Scan for the cell matching the given text and deliver its (X, Y) coordinate at center. 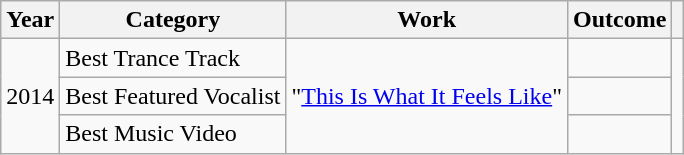
"This Is What It Feels Like" (427, 96)
Best Featured Vocalist (173, 96)
Year (30, 20)
Work (427, 20)
Category (173, 20)
2014 (30, 96)
Outcome (619, 20)
Best Music Video (173, 134)
Best Trance Track (173, 58)
